Return [X, Y] of the center of cell containing provided text 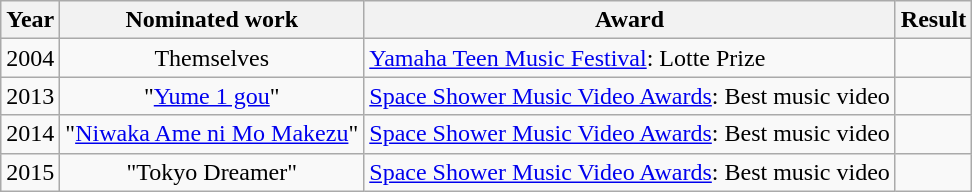
Themselves [212, 58]
Yamaha Teen Music Festival: Lotte Prize [630, 58]
Award [630, 20]
Nominated work [212, 20]
2014 [30, 134]
2015 [30, 172]
2013 [30, 96]
"Tokyo Dreamer" [212, 172]
2004 [30, 58]
"Niwaka Ame ni Mo Makezu" [212, 134]
Year [30, 20]
"Yume 1 gou" [212, 96]
Result [933, 20]
